Determine the [X, Y] coordinate at the center of the cell enclosing the given text.  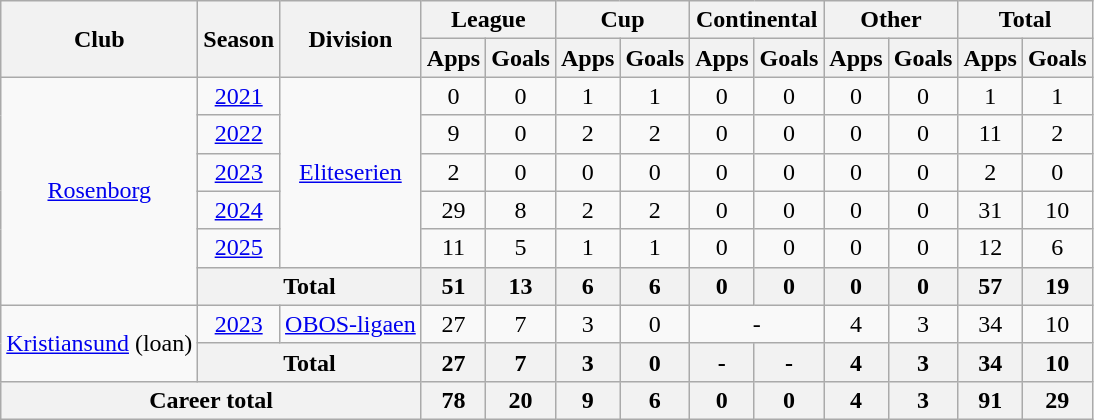
91 [990, 400]
Career total [212, 400]
Season [239, 39]
5 [521, 248]
78 [453, 400]
Continental [757, 20]
57 [990, 286]
League [488, 20]
8 [521, 210]
Division [351, 39]
2021 [239, 96]
OBOS-ligaen [351, 324]
19 [1057, 286]
12 [990, 248]
51 [453, 286]
2025 [239, 248]
Club [100, 39]
Eliteserien [351, 172]
31 [990, 210]
Other [891, 20]
Cup [622, 20]
2024 [239, 210]
Rosenborg [100, 191]
Kristiansund (loan) [100, 343]
2022 [239, 134]
20 [521, 400]
13 [521, 286]
